Scan for the cell matching the given text and deliver its [X, Y] coordinate at center. 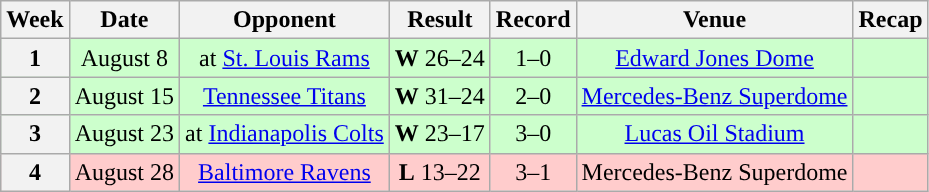
Tennessee Titans [285, 96]
August 15 [124, 96]
2 [35, 96]
1 [35, 58]
August 23 [124, 134]
Date [124, 20]
2–0 [533, 96]
Baltimore Ravens [285, 172]
August 8 [124, 58]
4 [35, 172]
Result [440, 20]
Lucas Oil Stadium [714, 134]
Edward Jones Dome [714, 58]
3–0 [533, 134]
L 13–22 [440, 172]
Recap [890, 20]
3 [35, 134]
Opponent [285, 20]
3–1 [533, 172]
W 26–24 [440, 58]
at St. Louis Rams [285, 58]
1–0 [533, 58]
Venue [714, 20]
August 28 [124, 172]
at Indianapolis Colts [285, 134]
W 23–17 [440, 134]
W 31–24 [440, 96]
Record [533, 20]
Week [35, 20]
